Return the [X, Y] coordinate for the center point of the cell that contains the specified text.  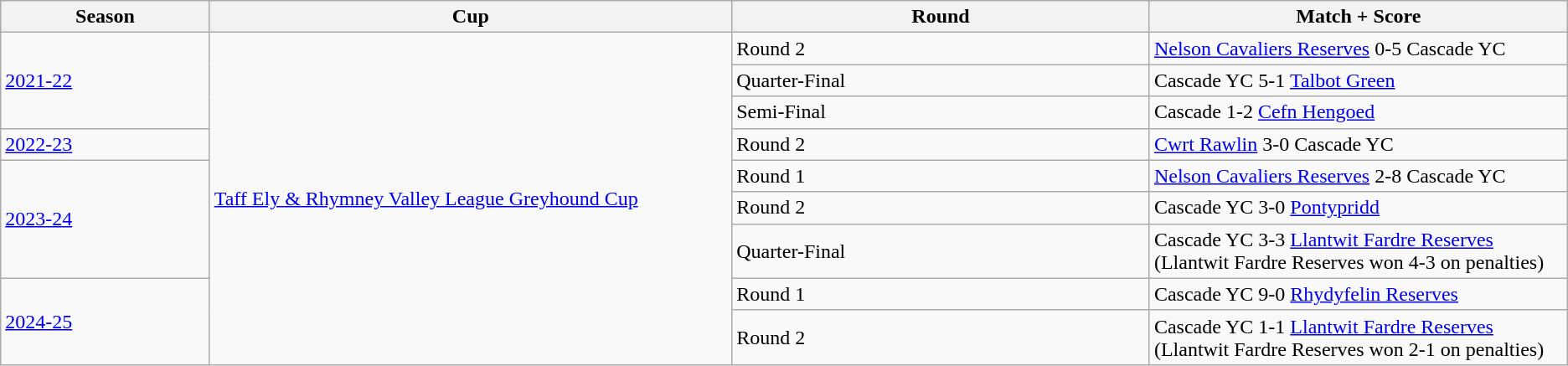
2023-24 [106, 219]
Season [106, 17]
Round [941, 17]
Cascade YC 3-3 Llantwit Fardre Reserves (Llantwit Fardre Reserves won 4-3 on penalties) [1359, 251]
Cascade YC 3-0 Pontypridd [1359, 208]
2022-23 [106, 144]
Nelson Cavaliers Reserves 0-5 Cascade YC [1359, 49]
Cup [471, 17]
2021-22 [106, 80]
Cascade YC 5-1 Talbot Green [1359, 80]
Nelson Cavaliers Reserves 2-8 Cascade YC [1359, 176]
Cwrt Rawlin 3-0 Cascade YC [1359, 144]
Cascade YC 9-0 Rhydyfelin Reserves [1359, 294]
Taff Ely & Rhymney Valley League Greyhound Cup [471, 199]
Semi-Final [941, 112]
2024-25 [106, 322]
Cascade 1-2 Cefn Hengoed [1359, 112]
Cascade YC 1-1 Llantwit Fardre Reserves (Llantwit Fardre Reserves won 2-1 on penalties) [1359, 337]
Match + Score [1359, 17]
